Find where the given text appears and provide that cell's center as [x, y] coordinate. 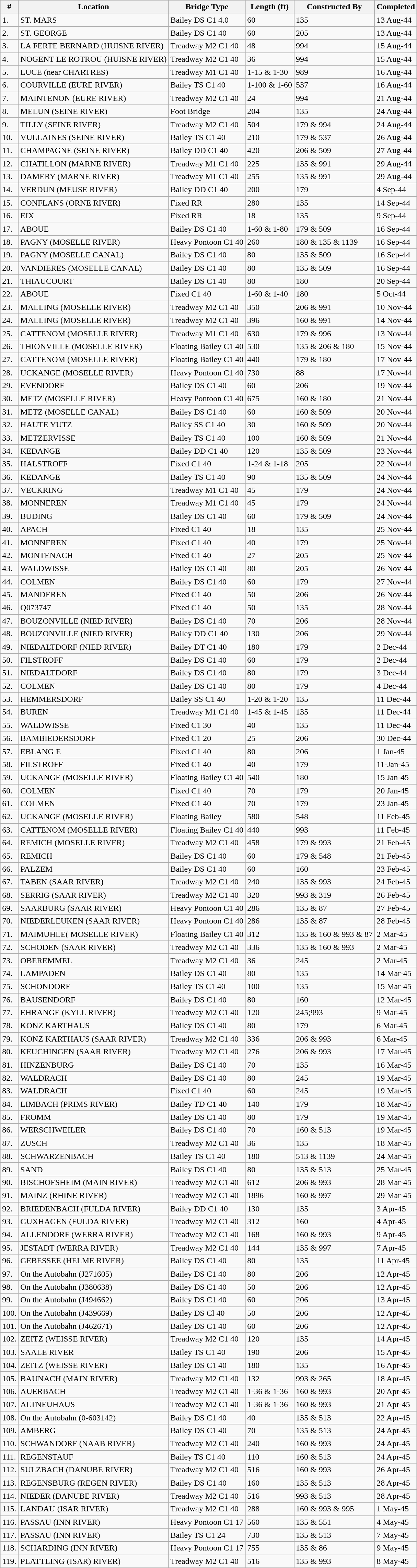
MONTENACH [93, 555]
179 & 537 [334, 137]
993 & 513 [334, 1496]
42. [10, 555]
132 [270, 1378]
14. [10, 190]
1-60 & 1-40 [270, 294]
36. [10, 477]
26. [10, 346]
24 Mar-45 [396, 1156]
100. [10, 1313]
1-100 & 1-60 [270, 85]
540 [270, 777]
320 [270, 895]
On the Autobahn (J271605) [93, 1274]
9 May-45 [396, 1548]
31. [10, 412]
1 Jan-45 [396, 751]
25. [10, 333]
537 [334, 85]
102. [10, 1339]
# [10, 7]
23 Nov-44 [396, 451]
179 & 996 [334, 333]
18. [10, 242]
28 Feb-45 [396, 921]
83. [10, 1091]
34. [10, 451]
9 Mar-45 [396, 1013]
993 [334, 830]
89. [10, 1169]
27 Feb-45 [396, 908]
99. [10, 1300]
EHRANGE (KYLL RIVER) [93, 1013]
43. [10, 568]
5 Oct-44 [396, 294]
107. [10, 1404]
VERDUN (MEUSE RIVER) [93, 190]
CONFLANS (ORNE RIVER) [93, 203]
115. [10, 1509]
ALLENDORF (WERRA RIVER) [93, 1235]
119. [10, 1561]
168 [270, 1235]
1 May-45 [396, 1509]
993 & 319 [334, 895]
255 [270, 177]
ST. MARS [93, 20]
APACH [93, 529]
MAIMUHLE( MOSELLE RIVER) [93, 934]
580 [270, 817]
118. [10, 1548]
103. [10, 1352]
16 Apr-45 [396, 1365]
1-20 & 1-20 [270, 699]
260 [270, 242]
160 & 993 & 995 [334, 1509]
22 Nov-44 [396, 464]
85. [10, 1117]
44. [10, 582]
32. [10, 425]
81. [10, 1065]
180 & 135 & 1139 [334, 242]
245;993 [334, 1013]
74. [10, 973]
14 Apr-45 [396, 1339]
27. [10, 359]
ALTNEUHAUS [93, 1404]
69. [10, 908]
59. [10, 777]
179 & 994 [334, 124]
Constructed By [334, 7]
21 Aug-44 [396, 98]
ST. GEORGE [93, 33]
95. [10, 1248]
11-Jan-45 [396, 764]
EIX [93, 216]
LANDAU (ISAR RIVER) [93, 1509]
61. [10, 804]
NIEDALTDORF (NIED RIVER) [93, 647]
EVENDORF [93, 386]
225 [270, 164]
15 Nov-44 [396, 346]
PAGNY (MOSELLE CANAL) [93, 255]
25 [270, 738]
4 Dec-44 [396, 686]
49. [10, 647]
135 & 551 [334, 1522]
30 [270, 425]
33. [10, 438]
75. [10, 986]
BAUNACH (MAIN RIVER) [93, 1378]
BUREN [93, 712]
1-24 & 1-18 [270, 464]
26 Aug-44 [396, 137]
117. [10, 1535]
NOGENT LE ROTROU (HUISNE RIVER) [93, 59]
113. [10, 1483]
7 May-45 [396, 1535]
65. [10, 856]
26 Feb-45 [396, 895]
SCHWARZENBACH [93, 1156]
140 [270, 1104]
7 Apr-45 [396, 1248]
TABEN (SAAR RIVER) [93, 882]
DAMERY (MARNE RIVER) [93, 177]
12 Mar-45 [396, 1000]
BUDING [93, 516]
35. [10, 464]
22. [10, 294]
420 [270, 150]
Bailey TS C1 24 [207, 1535]
66. [10, 869]
116. [10, 1522]
98. [10, 1287]
SCHODEN (SAAR RIVER) [93, 947]
80. [10, 1052]
91. [10, 1195]
CHAMPAGNE (SEINE RIVER) [93, 150]
Bailey DS C1 4.0 [207, 20]
VANDIERES (MOSELLE CANAL) [93, 268]
Completed [396, 7]
16 Mar-45 [396, 1065]
52. [10, 686]
17. [10, 229]
755 [270, 1548]
110. [10, 1444]
20 Sep-44 [396, 281]
88. [10, 1156]
135 & 86 [334, 1548]
288 [270, 1509]
4. [10, 59]
11 Apr-45 [396, 1261]
82. [10, 1078]
LIMBACH (PRIMS RIVER) [93, 1104]
KONZ KARTHAUS [93, 1026]
Fixed C1 20 [207, 738]
29 Mar-45 [396, 1195]
62. [10, 817]
Floating Bailey [207, 817]
LAMPADEN [93, 973]
48 [270, 46]
87. [10, 1143]
Length (ft) [270, 7]
90 [270, 477]
PALZEM [93, 869]
54. [10, 712]
110 [270, 1457]
90. [10, 1182]
13 Nov-44 [396, 333]
63. [10, 830]
41. [10, 542]
3 Apr-45 [396, 1208]
SCHONDORF [93, 986]
GEBESSEE (HELME RIVER) [93, 1261]
160 & 180 [334, 399]
144 [270, 1248]
COURVILLE (EURE RIVER) [93, 85]
28 Mar-45 [396, 1182]
17 Mar-45 [396, 1052]
EBLANG E [93, 751]
46. [10, 608]
1-45 & 1-45 [270, 712]
BAMBIEDERSDORF [93, 738]
78. [10, 1026]
12. [10, 164]
Fixed C1 30 [207, 725]
Foot Bridge [207, 111]
6. [10, 85]
18 Apr-45 [396, 1378]
WERSCHWEILER [93, 1130]
112. [10, 1470]
FROMM [93, 1117]
METZERVISSE [93, 438]
REMICH (MOSELLE RIVER) [93, 843]
51. [10, 673]
24 [270, 98]
AMBERG [93, 1431]
THIAUCOURT [93, 281]
20 Apr-45 [396, 1391]
8. [10, 111]
SAND [93, 1169]
On the Autobahn (J439669) [93, 1313]
97. [10, 1274]
14 Nov-44 [396, 320]
57. [10, 751]
88 [334, 372]
73. [10, 960]
20 Jan-45 [396, 790]
190 [270, 1352]
5. [10, 72]
56. [10, 738]
160 & 997 [334, 1195]
SAALE RIVER [93, 1352]
15 Apr-45 [396, 1352]
109. [10, 1431]
OBEREMMEL [93, 960]
Q073747 [93, 608]
16. [10, 216]
135 & 160 & 993 [334, 947]
9. [10, 124]
58. [10, 764]
39. [10, 516]
8 May-45 [396, 1561]
23. [10, 307]
9 Sep-44 [396, 216]
14 Sep-44 [396, 203]
15 Jan-45 [396, 777]
27 Aug-44 [396, 150]
VULLAINES (SEINE RIVER) [93, 137]
276 [270, 1052]
On the Autobahn (J462671) [93, 1326]
96. [10, 1261]
160 & 991 [334, 320]
28. [10, 372]
106. [10, 1391]
VECKRING [93, 490]
79. [10, 1039]
13. [10, 177]
ZUSCH [93, 1143]
38. [10, 503]
4 May-45 [396, 1522]
LA FERTE BERNARD (HUISNE RIVER) [93, 46]
70. [10, 921]
PLATTLING (ISAR) RIVER) [93, 1561]
MANDEREN [93, 595]
280 [270, 203]
27 [270, 555]
21. [10, 281]
HINZENBURG [93, 1065]
3 Dec-44 [396, 673]
612 [270, 1182]
SCHARDING (INN RIVER) [93, 1548]
KEUCHINGEN (SAAR RIVER) [93, 1052]
METZ (MOSELLE RIVER) [93, 399]
560 [270, 1522]
94. [10, 1235]
104. [10, 1365]
20. [10, 268]
4 Apr-45 [396, 1222]
19 Nov-44 [396, 386]
REGENSBURG (REGEN RIVER) [93, 1483]
23 Feb-45 [396, 869]
MAINTENON (EURE RIVER) [93, 98]
PAGNY (MOSELLE RIVER) [93, 242]
15. [10, 203]
513 & 1139 [334, 1156]
3. [10, 46]
THIONVILLE (MOSELLE RIVER) [93, 346]
MAINZ (RHINE RIVER) [93, 1195]
On the Autobahn (J380638) [93, 1287]
LUCE (near CHARTRES) [93, 72]
64. [10, 843]
72. [10, 947]
14 Mar-45 [396, 973]
108. [10, 1418]
4 Sep-44 [396, 190]
40. [10, 529]
206 & 991 [334, 307]
210 [270, 137]
1. [10, 20]
NIEDER (DANUBE RIVER) [93, 1496]
AUERBACH [93, 1391]
92. [10, 1208]
1-60 & 1-80 [270, 229]
BRIEDENBACH (FULDA RIVER) [93, 1208]
Location [93, 7]
21 Apr-45 [396, 1404]
29. [10, 386]
Bridge Type [207, 7]
BAUSENDORF [93, 1000]
101. [10, 1326]
JESTADT (WERRA RIVER) [93, 1248]
71. [10, 934]
84. [10, 1104]
24. [10, 320]
37. [10, 490]
HALSTROFF [93, 464]
METZ (MOSELLE CANAL) [93, 412]
BISCHOFSHEIM (MAIN RIVER) [93, 1182]
Bailey DT C1 40 [207, 647]
25 Mar-45 [396, 1169]
206 & 509 [334, 150]
22 Apr-45 [396, 1418]
13 Apr-45 [396, 1300]
1-15 & 1-30 [270, 72]
10. [10, 137]
68. [10, 895]
179 & 993 [334, 843]
Bailey TD C1 40 [207, 1104]
77. [10, 1013]
179 & 180 [334, 359]
60. [10, 790]
30. [10, 399]
TILLY (SEINE RIVER) [93, 124]
REGENSTAUF [93, 1457]
2. [10, 33]
Bailey DS Cl 40 [207, 1313]
86. [10, 1130]
HAUTE YUTZ [93, 425]
10 Nov-44 [396, 307]
993 & 265 [334, 1378]
SAARBURG (SAAR RIVER) [93, 908]
27 Nov-44 [396, 582]
55. [10, 725]
45. [10, 595]
9 Apr-45 [396, 1235]
93. [10, 1222]
1896 [270, 1195]
396 [270, 320]
On the Autobahn (J494662) [93, 1300]
On the Autobahn (0-603142) [93, 1418]
48. [10, 634]
NIEDALTDORF [93, 673]
50. [10, 660]
30 Dec-44 [396, 738]
MELUN (SEINE RIVER) [93, 111]
111. [10, 1457]
24 Feb-45 [396, 882]
CHATILLON (MARNE RIVER) [93, 164]
SULZBACH (DANUBE RIVER) [93, 1470]
SCHWANDORF (NAAB RIVER) [93, 1444]
530 [270, 346]
7. [10, 98]
135 & 997 [334, 1248]
67. [10, 882]
458 [270, 843]
29 Nov-44 [396, 634]
630 [270, 333]
76. [10, 1000]
GUXHAGEN (FULDA RIVER) [93, 1222]
19. [10, 255]
504 [270, 124]
47. [10, 621]
179 & 548 [334, 856]
23 Jan-45 [396, 804]
15 Mar-45 [396, 986]
548 [334, 817]
HEMMERSDORF [93, 699]
KONZ KARTHAUS (SAAR RIVER) [93, 1039]
135 & 206 & 180 [334, 346]
26 Apr-45 [396, 1470]
NIEDERLEUKEN (SAAR RIVER) [93, 921]
675 [270, 399]
105. [10, 1378]
989 [334, 72]
REMICH [93, 856]
350 [270, 307]
SERRIG (SAAR RIVER) [93, 895]
200 [270, 190]
11. [10, 150]
53. [10, 699]
204 [270, 111]
135 & 160 & 993 & 87 [334, 934]
114. [10, 1496]
